Pinpoint the cell where the given text exists, returning its (x, y) midpoint coordinate. 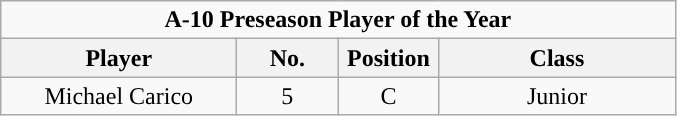
Class (557, 58)
No. (288, 58)
Junior (557, 96)
C (388, 96)
5 (288, 96)
Michael Carico (119, 96)
A-10 Preseason Player of the Year (338, 20)
Player (119, 58)
Position (388, 58)
